Scan for the cell matching the given text and deliver its [x, y] coordinate at center. 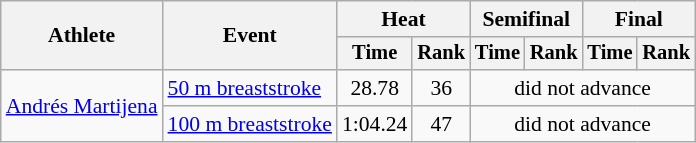
Final [639, 19]
1:04.24 [374, 124]
50 m breaststroke [250, 88]
100 m breaststroke [250, 124]
Semifinal [526, 19]
Athlete [82, 36]
36 [441, 88]
28.78 [374, 88]
47 [441, 124]
Andrés Martijena [82, 106]
Event [250, 36]
Heat [404, 19]
